Capture the cell that displays the provided text and extract its [X, Y] central coordinate. 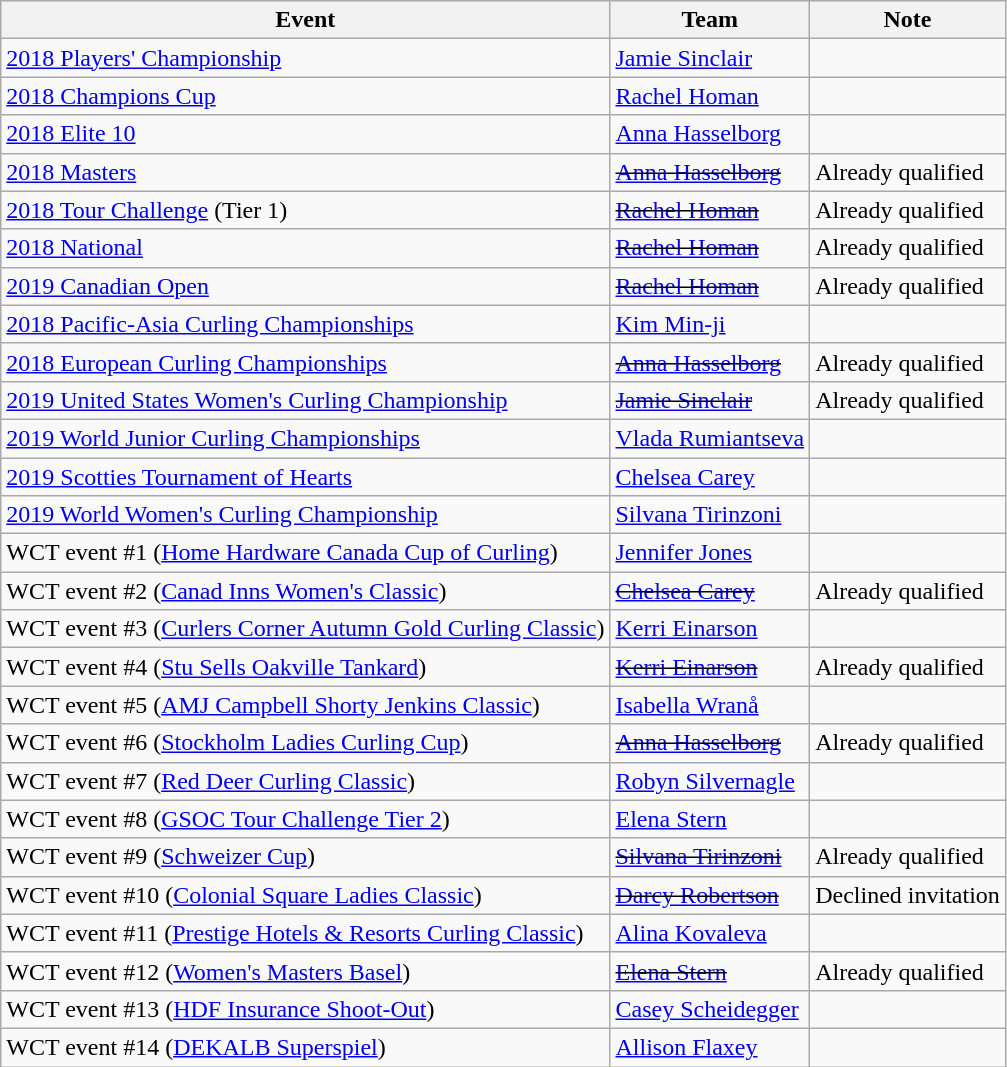
2018 Elite 10 [306, 134]
WCT event #8 (GSOC Tour Challenge Tier 2) [306, 819]
WCT event #7 (Red Deer Curling Classic) [306, 781]
2018 Pacific-Asia Curling Championships [306, 324]
WCT event #1 (Home Hardware Canada Cup of Curling) [306, 553]
Declined invitation [908, 895]
2018 Players' Championship [306, 58]
2019 Scotties Tournament of Hearts [306, 477]
Event [306, 20]
WCT event #4 (Stu Sells Oakville Tankard) [306, 667]
2018 European Curling Championships [306, 362]
Note [908, 20]
WCT event #6 (Stockholm Ladies Curling Cup) [306, 743]
Isabella Wranå [710, 705]
Darcy Robertson [710, 895]
WCT event #2 (Canad Inns Women's Classic) [306, 591]
2019 United States Women's Curling Championship [306, 400]
2019 World Women's Curling Championship [306, 515]
2019 Canadian Open [306, 286]
WCT event #9 (Schweizer Cup) [306, 857]
2018 National [306, 248]
WCT event #12 (Women's Masters Basel) [306, 971]
WCT event #3 (Curlers Corner Autumn Gold Curling Classic) [306, 629]
2018 Masters [306, 172]
Allison Flaxey [710, 1047]
2018 Tour Challenge (Tier 1) [306, 210]
2018 Champions Cup [306, 96]
WCT event #10 (Colonial Square Ladies Classic) [306, 895]
Alina Kovaleva [710, 933]
Team [710, 20]
WCT event #13 (HDF Insurance Shoot-Out) [306, 1009]
Robyn Silvernagle [710, 781]
WCT event #14 (DEKALB Superspiel) [306, 1047]
Kim Min-ji [710, 324]
WCT event #5 (AMJ Campbell Shorty Jenkins Classic) [306, 705]
Casey Scheidegger [710, 1009]
Vlada Rumiantseva [710, 438]
WCT event #11 (Prestige Hotels & Resorts Curling Classic) [306, 933]
2019 World Junior Curling Championships [306, 438]
Jennifer Jones [710, 553]
